Locate the cell with the specified text and output its (x, y) center coordinate. 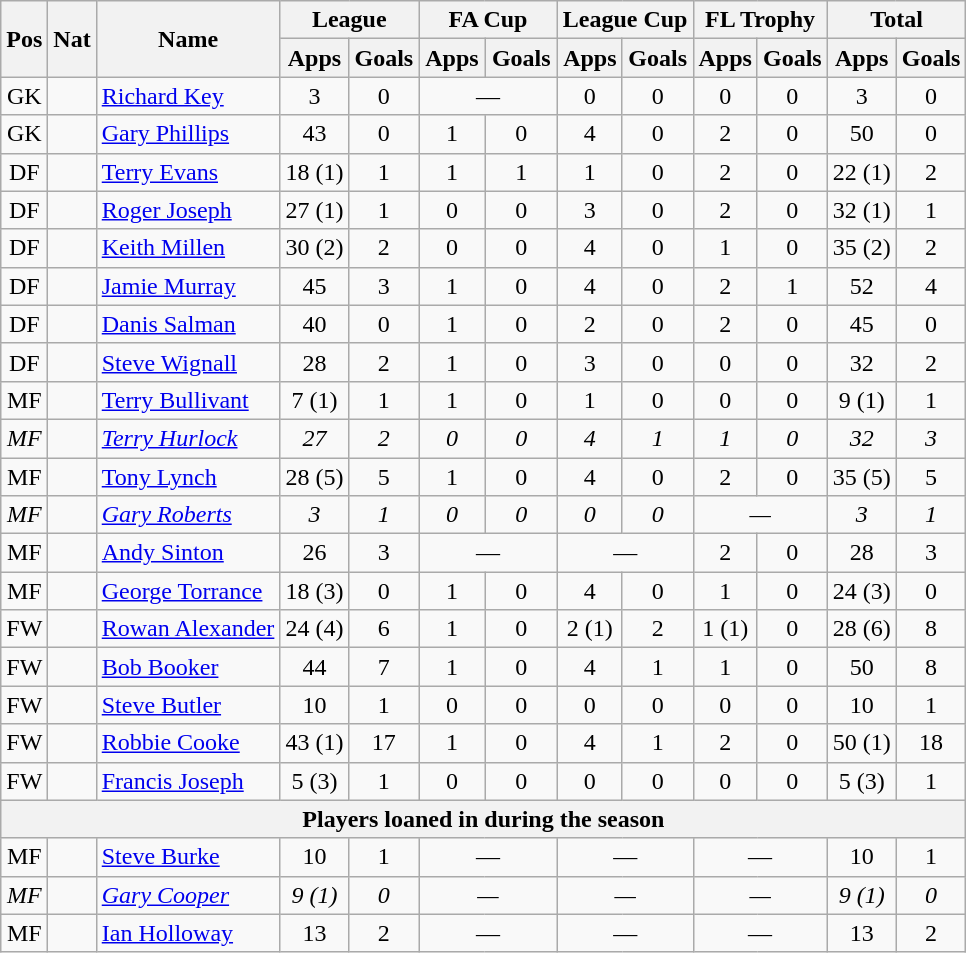
Pos (24, 39)
FL Trophy (760, 20)
26 (314, 553)
Steve Wignall (188, 362)
Rowan Alexander (188, 629)
League (350, 20)
Terry Hurlock (188, 438)
Tony Lynch (188, 477)
Danis Salman (188, 324)
28 (6) (862, 629)
35 (5) (862, 477)
Francis Joseph (188, 781)
Steve Burke (188, 857)
28 (5) (314, 477)
35 (2) (862, 248)
Keith Millen (188, 248)
24 (3) (862, 591)
Terry Evans (188, 172)
Total (896, 20)
43 (314, 134)
43 (1) (314, 743)
Andy Sinton (188, 553)
Richard Key (188, 96)
Gary Cooper (188, 895)
League Cup (625, 20)
18 (931, 743)
22 (1) (862, 172)
44 (314, 667)
18 (1) (314, 172)
52 (862, 286)
Name (188, 39)
Jamie Murray (188, 286)
27 (1) (314, 210)
Nat (72, 39)
George Torrance (188, 591)
Robbie Cooke (188, 743)
Gary Phillips (188, 134)
1 (1) (725, 629)
17 (384, 743)
Terry Bullivant (188, 400)
40 (314, 324)
Ian Holloway (188, 933)
Steve Butler (188, 705)
6 (384, 629)
27 (314, 438)
30 (2) (314, 248)
Players loaned in during the season (484, 819)
Roger Joseph (188, 210)
FA Cup (488, 20)
7 (1) (314, 400)
18 (3) (314, 591)
32 (1) (862, 210)
24 (4) (314, 629)
2 (1) (590, 629)
Gary Roberts (188, 515)
50 (1) (862, 743)
7 (384, 667)
Bob Booker (188, 667)
